From the cell containing the given text, extract its center point as (x, y) coordinate. 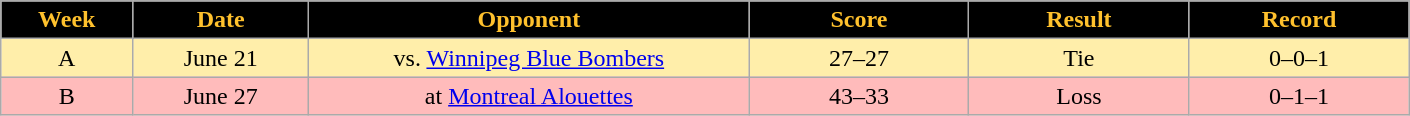
Record (1299, 20)
Opponent (529, 20)
at Montreal Alouettes (529, 96)
Score (859, 20)
A (67, 58)
43–33 (859, 96)
June 21 (221, 58)
Result (1079, 20)
0–0–1 (1299, 58)
Loss (1079, 96)
June 27 (221, 96)
27–27 (859, 58)
Date (221, 20)
Week (67, 20)
0–1–1 (1299, 96)
vs. Winnipeg Blue Bombers (529, 58)
Tie (1079, 58)
B (67, 96)
